Provide the (X, Y) coordinate of the cell's center where the given text is located.  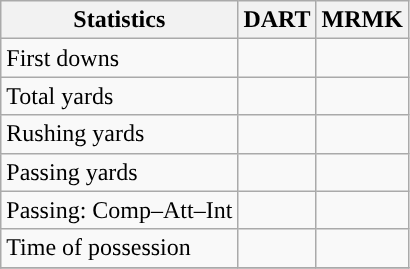
Time of possession (120, 248)
MRMK (362, 20)
First downs (120, 58)
Passing: Comp–Att–Int (120, 210)
Statistics (120, 20)
Passing yards (120, 172)
Rushing yards (120, 134)
Total yards (120, 96)
DART (277, 20)
